Capture the cell that displays the provided text and extract its (X, Y) central coordinate. 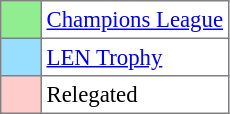
Champions League (134, 20)
LEN Trophy (134, 57)
Relegated (134, 95)
